Find where the given text appears and provide that cell's center as [X, Y] coordinate. 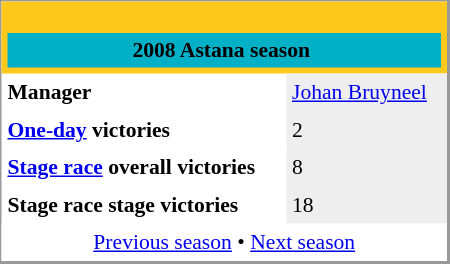
8 [366, 167]
One-day victories [144, 130]
2 [366, 130]
Stage race stage victories [144, 205]
Manager [144, 93]
18 [366, 205]
Stage race overall victories [144, 167]
Previous season • Next season [225, 243]
Johan Bruyneel [366, 93]
